Scan for the cell matching the given text and deliver its (x, y) coordinate at center. 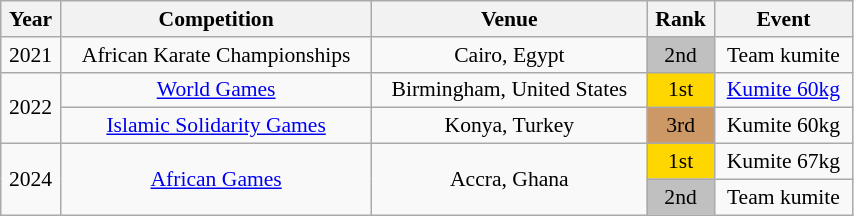
2024 (31, 180)
Islamic Solidarity Games (216, 126)
Event (783, 19)
Accra, Ghana (510, 180)
African Games (216, 180)
African Karate Championships (216, 55)
World Games (216, 90)
Competition (216, 19)
Kumite 67kg (783, 162)
2022 (31, 108)
3rd (681, 126)
Cairo, Egypt (510, 55)
Konya, Turkey (510, 126)
Year (31, 19)
Venue (510, 19)
Birmingham, United States (510, 90)
Rank (681, 19)
2021 (31, 55)
